Return the (X, Y) coordinate for the center point of the cell that contains the specified text.  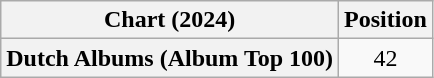
42 (386, 58)
Chart (2024) (170, 20)
Position (386, 20)
Dutch Albums (Album Top 100) (170, 58)
